Output the (X, Y) coordinate of the center of the cell containing the given text.  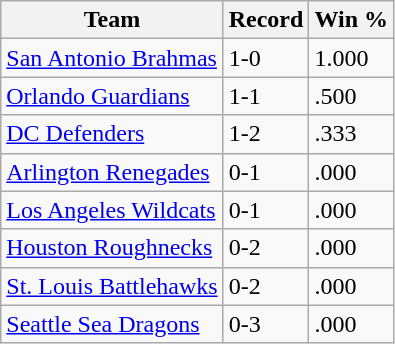
Win % (352, 20)
Los Angeles Wildcats (112, 210)
1-2 (266, 134)
San Antonio Brahmas (112, 58)
1-0 (266, 58)
.333 (352, 134)
.500 (352, 96)
Record (266, 20)
Arlington Renegades (112, 172)
Houston Roughnecks (112, 248)
1-1 (266, 96)
Team (112, 20)
0-3 (266, 324)
1.000 (352, 58)
St. Louis Battlehawks (112, 286)
DC Defenders (112, 134)
Seattle Sea Dragons (112, 324)
Orlando Guardians (112, 96)
